Locate the cell with the specified text and output its [X, Y] center coordinate. 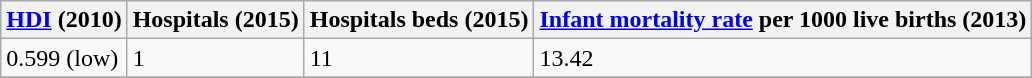
Hospitals (2015) [216, 20]
11 [419, 58]
13.42 [783, 58]
Hospitals beds (2015) [419, 20]
HDI (2010) [64, 20]
1 [216, 58]
Infant mortality rate per 1000 live births (2013) [783, 20]
0.599 (low) [64, 58]
